Locate the cell with the specified text and output its (x, y) center coordinate. 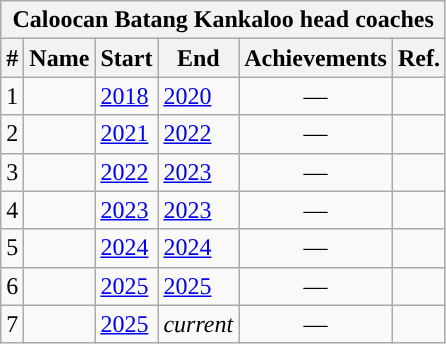
7 (12, 324)
current (198, 324)
3 (12, 172)
2020 (198, 96)
Start (126, 58)
2 (12, 134)
5 (12, 248)
2021 (126, 134)
4 (12, 210)
Ref. (418, 58)
End (198, 58)
# (12, 58)
Caloocan Batang Kankaloo head coaches (224, 20)
Achievements (316, 58)
1 (12, 96)
6 (12, 286)
Name (60, 58)
2018 (126, 96)
